Search for the cell housing the specified text and yield its [x, y] center coordinate. 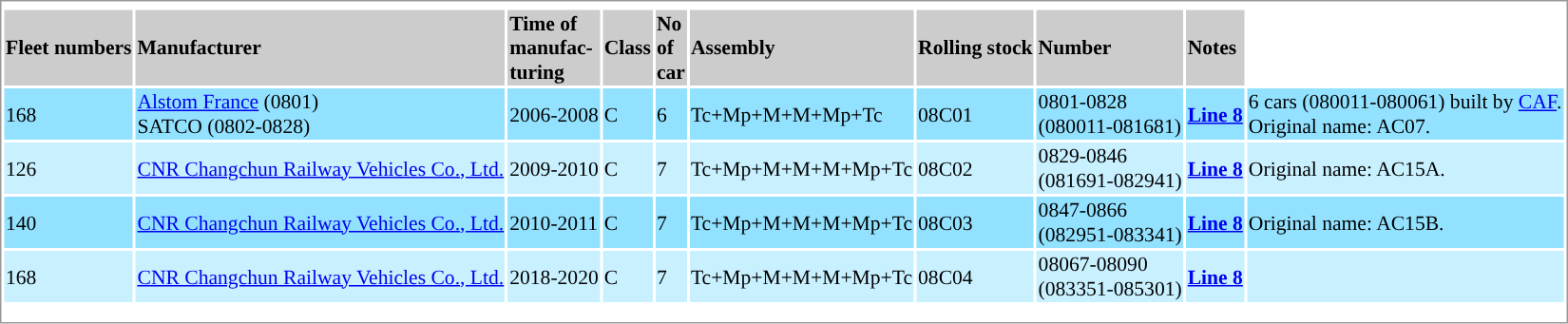
08C04 [976, 276]
Fleet numbers [68, 48]
Tc+Mp+M+M+Mp+Tc [801, 114]
2018-2020 [555, 276]
2010-2011 [555, 222]
6 cars (080011-080061) built by CAF. Original name: AC07. [1405, 114]
Original name: AC15B. [1405, 222]
0829-0846(081691-082941) [1110, 168]
140 [68, 222]
Time of manufac-turing [555, 48]
Original name: AC15A. [1405, 168]
08C01 [976, 114]
08C02 [976, 168]
Manufacturer [321, 48]
No of car [671, 48]
Rolling stock [976, 48]
Notes [1214, 48]
Alstom France (0801) SATCO (0802-0828) [321, 114]
0801-0828(080011-081681) [1110, 114]
6 [671, 114]
Number [1110, 48]
Assembly [801, 48]
Class [627, 48]
2006-2008 [555, 114]
2009-2010 [555, 168]
08067-08090(083351-085301) [1110, 276]
126 [68, 168]
08C03 [976, 222]
0847-0866(082951-083341) [1110, 222]
